Output the [x, y] coordinate of the center of the cell containing the given text.  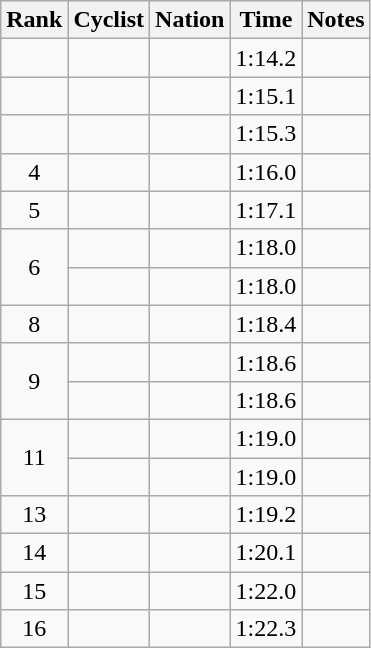
9 [34, 381]
Notes [336, 20]
4 [34, 172]
11 [34, 457]
Time [266, 20]
Nation [190, 20]
1:17.1 [266, 210]
16 [34, 629]
1:14.2 [266, 58]
1:19.2 [266, 515]
1:22.3 [266, 629]
8 [34, 324]
1:18.4 [266, 324]
1:22.0 [266, 591]
1:15.3 [266, 134]
Cyclist [109, 20]
Rank [34, 20]
14 [34, 553]
13 [34, 515]
5 [34, 210]
15 [34, 591]
1:16.0 [266, 172]
1:20.1 [266, 553]
1:15.1 [266, 96]
6 [34, 267]
